Capture the cell that displays the provided text and extract its (X, Y) central coordinate. 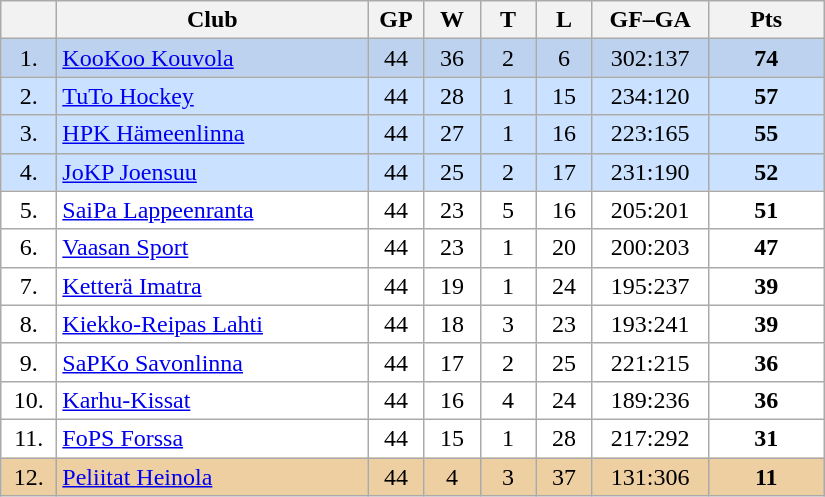
FoPS Forssa (212, 438)
11. (29, 438)
11 (766, 477)
TuTo Hockey (212, 96)
55 (766, 134)
GF–GA (650, 20)
189:236 (650, 400)
T (508, 20)
L (564, 20)
302:137 (650, 58)
Club (212, 20)
6. (29, 248)
8. (29, 324)
10. (29, 400)
7. (29, 286)
JoKP Joensuu (212, 172)
223:165 (650, 134)
57 (766, 96)
27 (452, 134)
217:292 (650, 438)
Pts (766, 20)
2. (29, 96)
231:190 (650, 172)
18 (452, 324)
195:237 (650, 286)
Kiekko-Reipas Lahti (212, 324)
221:215 (650, 362)
131:306 (650, 477)
37 (564, 477)
19 (452, 286)
5 (508, 210)
9. (29, 362)
Karhu-Kissat (212, 400)
6 (564, 58)
Ketterä Imatra (212, 286)
4. (29, 172)
193:241 (650, 324)
W (452, 20)
SaiPa Lappeenranta (212, 210)
12. (29, 477)
KooKoo Kouvola (212, 58)
47 (766, 248)
74 (766, 58)
20 (564, 248)
51 (766, 210)
HPK Hämeenlinna (212, 134)
SaPKo Savonlinna (212, 362)
31 (766, 438)
5. (29, 210)
205:201 (650, 210)
Vaasan Sport (212, 248)
3. (29, 134)
GP (396, 20)
234:120 (650, 96)
200:203 (650, 248)
52 (766, 172)
1. (29, 58)
Peliitat Heinola (212, 477)
